Scan for the cell matching the given text and deliver its [X, Y] coordinate at center. 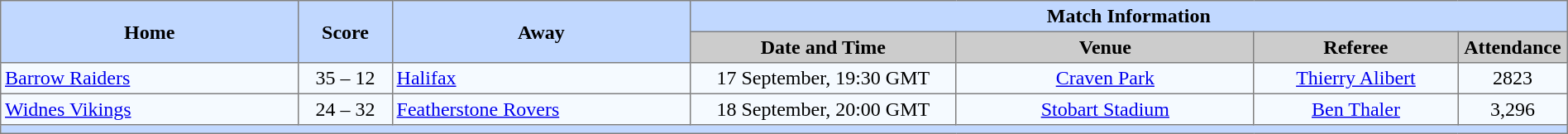
2823 [1513, 79]
Referee [1355, 47]
Craven Park [1105, 79]
17 September, 19:30 GMT [823, 79]
18 September, 20:00 GMT [823, 109]
24 – 32 [346, 109]
Venue [1105, 47]
Attendance [1513, 47]
Thierry Alibert [1355, 79]
Home [150, 31]
35 – 12 [346, 79]
Date and Time [823, 47]
3,296 [1513, 109]
Widnes Vikings [150, 109]
Match Information [1128, 17]
Featherstone Rovers [541, 109]
Score [346, 31]
Stobart Stadium [1105, 109]
Halifax [541, 79]
Barrow Raiders [150, 79]
Ben Thaler [1355, 109]
Away [541, 31]
